From the cell containing the given text, extract its center point as (X, Y) coordinate. 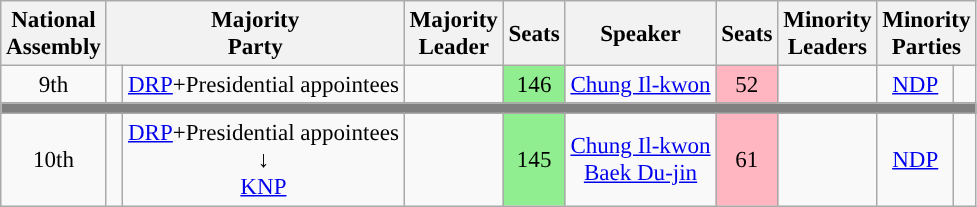
Chung Il-kwon (640, 85)
DRP+Presidential appointees (264, 85)
MajorityLeader (454, 34)
MinorityLeaders (828, 34)
10th (54, 160)
NationalAssembly (54, 34)
52 (747, 85)
MinorityParties (926, 34)
9th (54, 85)
MajorityParty (255, 34)
61 (747, 160)
Chung Il-kwon Baek Du-jin (640, 160)
DRP+Presidential appointees↓KNP (264, 160)
Speaker (640, 34)
145 (534, 160)
146 (534, 85)
